For the text-containing cell, return its midpoint in [x, y] coordinate format. 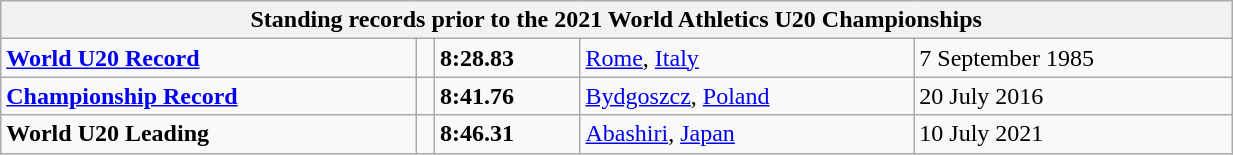
Standing records prior to the 2021 World Athletics U20 Championships [616, 20]
World U20 Leading [208, 134]
Abashiri, Japan [747, 134]
Rome, Italy [747, 58]
Bydgoszcz, Poland [747, 96]
8:41.76 [507, 96]
8:28.83 [507, 58]
8:46.31 [507, 134]
10 July 2021 [1073, 134]
World U20 Record [208, 58]
7 September 1985 [1073, 58]
20 July 2016 [1073, 96]
Championship Record [208, 96]
